Find where the given text appears and provide that cell's center as [X, Y] coordinate. 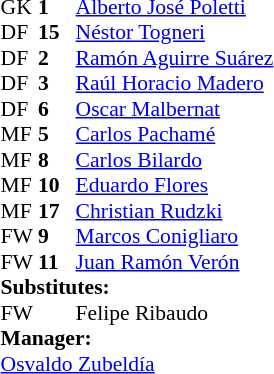
Christian Rudzki [175, 211]
9 [57, 237]
17 [57, 211]
8 [57, 160]
5 [57, 135]
Juan Ramón Verón [175, 262]
6 [57, 109]
Substitutes: [138, 287]
11 [57, 262]
10 [57, 185]
15 [57, 33]
Raúl Horacio Madero [175, 83]
Felipe Ribaudo [175, 313]
2 [57, 58]
Manager: [138, 339]
Carlos Bilardo [175, 160]
3 [57, 83]
Eduardo Flores [175, 185]
Ramón Aguirre Suárez [175, 58]
Marcos Conigliaro [175, 237]
Néstor Togneri [175, 33]
Oscar Malbernat [175, 109]
Carlos Pachamé [175, 135]
